Scan for the cell matching the given text and deliver its (X, Y) coordinate at center. 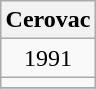
1991 (48, 58)
Cerovac (48, 20)
